Provide the [x, y] coordinate of the cell's center where the given text is located.  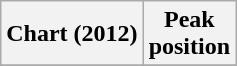
Chart (2012) [72, 34]
Peakposition [189, 34]
